Provide the (x, y) coordinate of the cell's center where the given text is located.  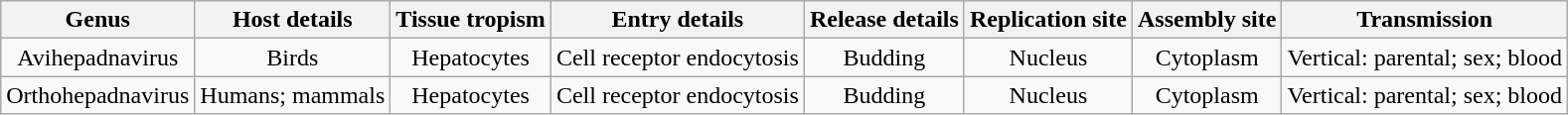
Orthohepadnavirus (97, 95)
Replication site (1047, 20)
Birds (292, 57)
Transmission (1425, 20)
Humans; mammals (292, 95)
Release details (884, 20)
Tissue tropism (471, 20)
Entry details (678, 20)
Avihepadnavirus (97, 57)
Host details (292, 20)
Genus (97, 20)
Assembly site (1206, 20)
